Locate the cell with the specified text and output its [x, y] center coordinate. 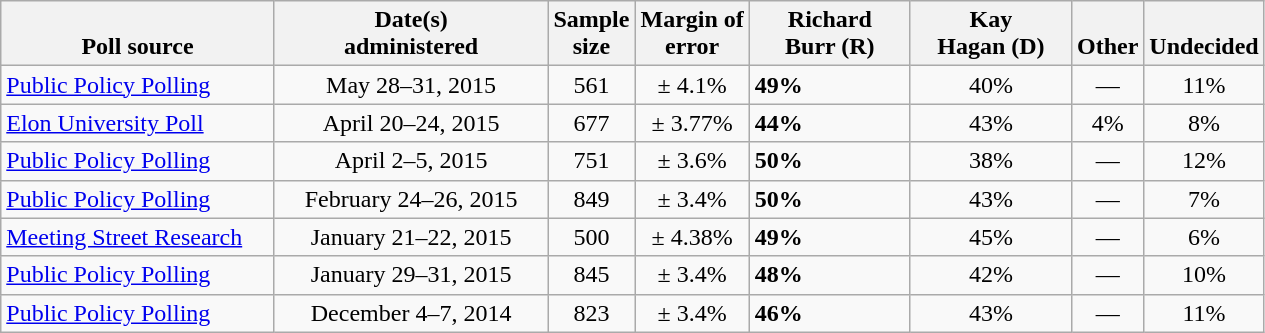
500 [592, 237]
Date(s)administered [411, 34]
677 [592, 123]
12% [1204, 161]
Meeting Street Research [138, 237]
45% [990, 237]
8% [1204, 123]
46% [830, 313]
± 3.6% [692, 161]
4% [1107, 123]
40% [990, 85]
± 4.38% [692, 237]
± 3.77% [692, 123]
849 [592, 199]
January 29–31, 2015 [411, 275]
751 [592, 161]
Samplesize [592, 34]
10% [1204, 275]
823 [592, 313]
6% [1204, 237]
April 20–24, 2015 [411, 123]
Undecided [1204, 34]
± 4.1% [692, 85]
KayHagan (D) [990, 34]
February 24–26, 2015 [411, 199]
Other [1107, 34]
April 2–5, 2015 [411, 161]
38% [990, 161]
7% [1204, 199]
Elon University Poll [138, 123]
Margin oferror [692, 34]
May 28–31, 2015 [411, 85]
44% [830, 123]
561 [592, 85]
48% [830, 275]
January 21–22, 2015 [411, 237]
42% [990, 275]
December 4–7, 2014 [411, 313]
RichardBurr (R) [830, 34]
Poll source [138, 34]
845 [592, 275]
